Extract the (x, y) coordinate from the center of the cell holding the provided text.  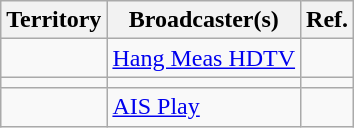
Hang Meas HDTV (204, 58)
Territory (54, 20)
AIS Play (204, 107)
Broadcaster(s) (204, 20)
Ref. (328, 20)
